Extract the (x, y) coordinate from the center of the cell holding the provided text.  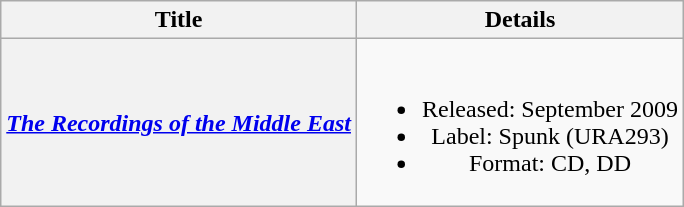
Released: September 2009Label: Spunk (URA293)Format: CD, DD (520, 122)
The Recordings of the Middle East (179, 122)
Details (520, 20)
Title (179, 20)
